Capture the cell that displays the provided text and extract its [X, Y] central coordinate. 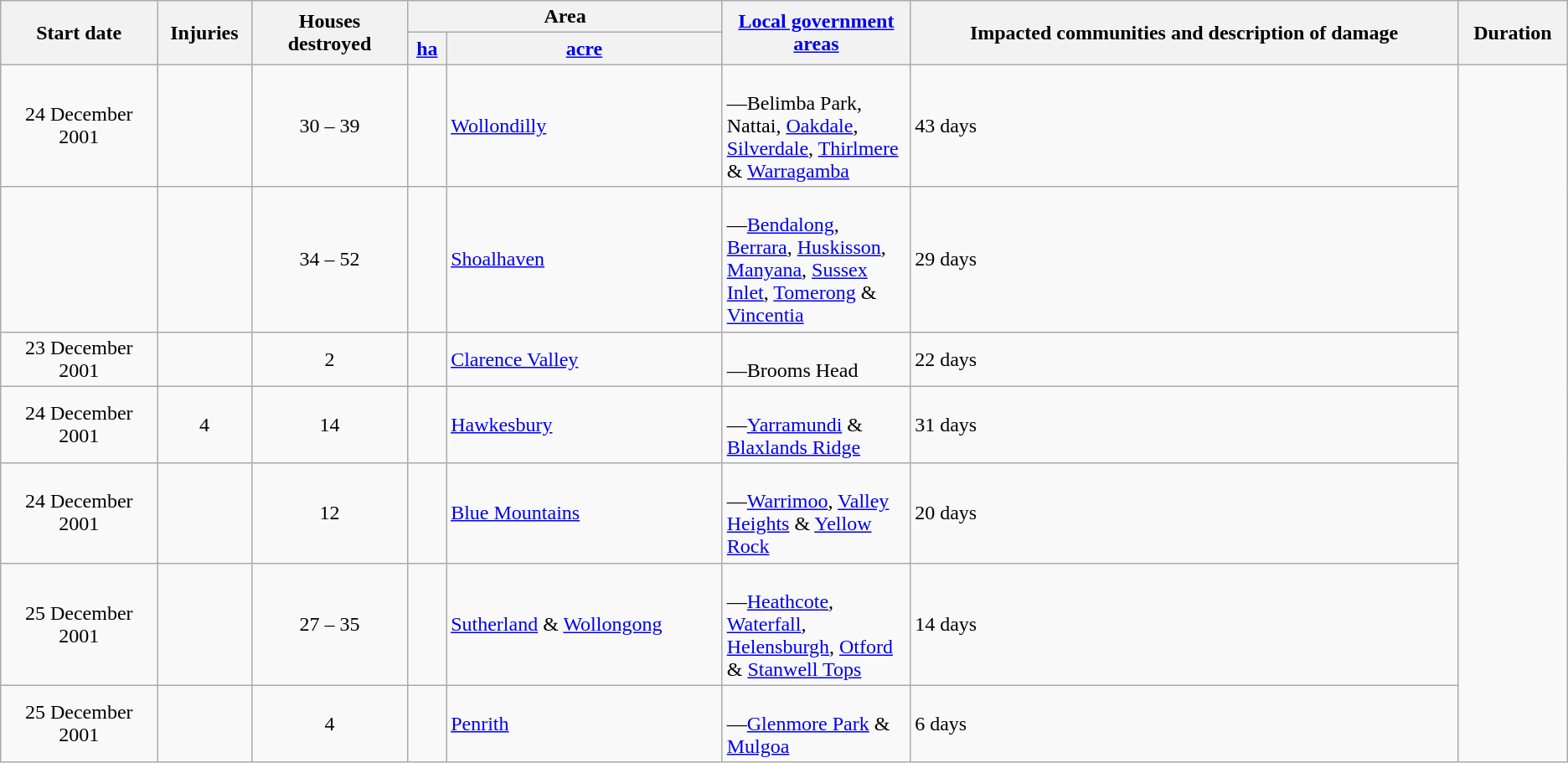
2 [330, 358]
Sutherland & Wollongong [585, 624]
Hawkesbury [585, 425]
Area [565, 17]
acre [585, 49]
ha [427, 49]
30 – 39 [330, 126]
—Yarramundi & Blaxlands Ridge [816, 425]
22 days [1184, 358]
20 days [1184, 513]
Duration [1513, 33]
Shoalhaven [585, 260]
34 – 52 [330, 260]
—Brooms Head [816, 358]
Impacted communities and description of damage [1184, 33]
14 days [1184, 624]
—Warrimoo, Valley Heights & Yellow Rock [816, 513]
—Belimba Park, Nattai, Oakdale, Silverdale, Thirlmere & Warragamba [816, 126]
—Bendalong, Berrara, Huskisson, Manyana, Sussex Inlet, Tomerong & Vincentia [816, 260]
27 – 35 [330, 624]
14 [330, 425]
Wollondilly [585, 126]
31 days [1184, 425]
43 days [1184, 126]
Penrith [585, 724]
23 December 2001 [79, 358]
Start date [79, 33]
29 days [1184, 260]
6 days [1184, 724]
Injuries [204, 33]
Houses destroyed [330, 33]
Clarence Valley [585, 358]
Local government areas [816, 33]
—Heathcote, Waterfall, Helensburgh, Otford & Stanwell Tops [816, 624]
Blue Mountains [585, 513]
—Glenmore Park & Mulgoa [816, 724]
12 [330, 513]
